Detect which cell encompasses the target text, then output its [X, Y] center coordinate. 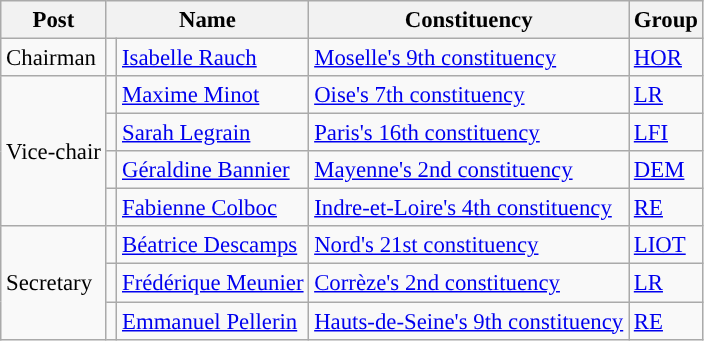
Secretary [54, 282]
Paris's 16th constituency [469, 133]
Name [208, 20]
Post [54, 20]
Group [666, 20]
DEM [666, 170]
Chairman [54, 58]
Vice-chair [54, 151]
Hauts-de-Seine's 9th constituency [469, 321]
Géraldine Bannier [213, 170]
Corrèze's 2nd constituency [469, 283]
Indre-et-Loire's 4th constituency [469, 208]
Frédérique Meunier [213, 283]
HOR [666, 58]
Oise's 7th constituency [469, 95]
LIOT [666, 245]
Isabelle Rauch [213, 58]
LFI [666, 133]
Fabienne Colboc [213, 208]
Béatrice Descamps [213, 245]
Maxime Minot [213, 95]
Emmanuel Pellerin [213, 321]
Moselle's 9th constituency [469, 58]
Mayenne's 2nd constituency [469, 170]
Nord's 21st constituency [469, 245]
Constituency [469, 20]
Sarah Legrain [213, 133]
